Identify which cell holds the provided text, then report its (X, Y) central coordinate. 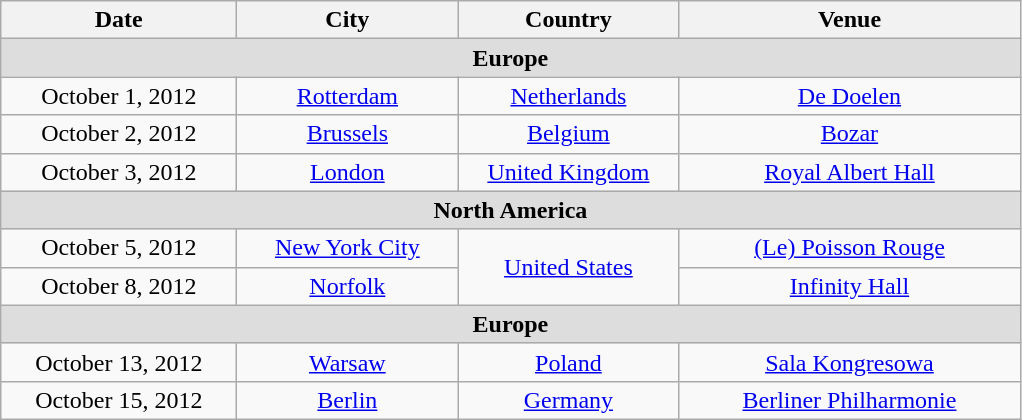
City (348, 20)
United States (568, 267)
Infinity Hall (850, 286)
October 3, 2012 (119, 172)
Warsaw (348, 362)
Date (119, 20)
October 15, 2012 (119, 400)
Berliner Philharmonie (850, 400)
North America (510, 210)
Brussels (348, 134)
Sala Kongresowa (850, 362)
London (348, 172)
Venue (850, 20)
De Doelen (850, 96)
Poland (568, 362)
Belgium (568, 134)
Bozar (850, 134)
October 2, 2012 (119, 134)
Netherlands (568, 96)
Norfolk (348, 286)
Berlin (348, 400)
Country (568, 20)
October 1, 2012 (119, 96)
New York City (348, 248)
United Kingdom (568, 172)
October 5, 2012 (119, 248)
Rotterdam (348, 96)
Royal Albert Hall (850, 172)
October 8, 2012 (119, 286)
(Le) Poisson Rouge (850, 248)
October 13, 2012 (119, 362)
Germany (568, 400)
